Output the [x, y] coordinate of the center of the cell containing the given text.  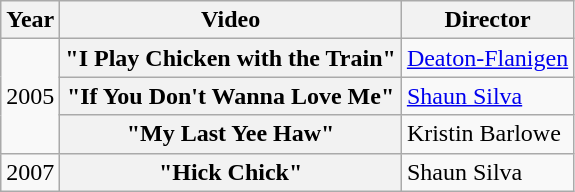
Video [231, 20]
Director [487, 20]
Kristin Barlowe [487, 134]
"My Last Yee Haw" [231, 134]
Year [30, 20]
"Hick Chick" [231, 172]
2005 [30, 96]
"If You Don't Wanna Love Me" [231, 96]
Deaton-Flanigen [487, 58]
2007 [30, 172]
"I Play Chicken with the Train" [231, 58]
